Return (X, Y) of the center of cell containing provided text 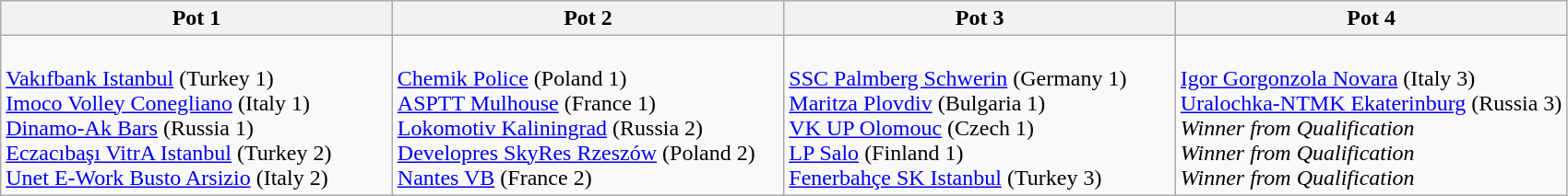
Pot 1 (197, 18)
Pot 2 (588, 18)
Pot 3 (980, 18)
Pot 4 (1371, 18)
SSC Palmberg Schwerin (Germany 1) Maritza Plovdiv (Bulgaria 1) VK UP Olomouc (Czech 1) LP Salo (Finland 1) Fenerbahçe SK Istanbul (Turkey 3) (980, 116)
Igor Gorgonzola Novara (Italy 3) Uralochka-NTMK Ekaterinburg (Russia 3) Winner from Qualification Winner from Qualification Winner from Qualification (1371, 116)
Chemik Police (Poland 1) ASPTT Mulhouse (France 1) Lokomotiv Kaliningrad (Russia 2) Developres SkyRes Rzeszów (Poland 2) Nantes VB (France 2) (588, 116)
